Extract the [x, y] coordinate from the center of the cell holding the provided text.  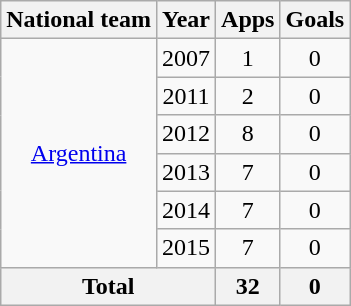
2 [248, 96]
8 [248, 134]
Total [108, 286]
32 [248, 286]
2011 [186, 96]
Goals [315, 20]
1 [248, 58]
2014 [186, 210]
Apps [248, 20]
2013 [186, 172]
2007 [186, 58]
2015 [186, 248]
Argentina [79, 153]
National team [79, 20]
Year [186, 20]
2012 [186, 134]
